Extract the (x, y) coordinate from the center of the cell holding the provided text.  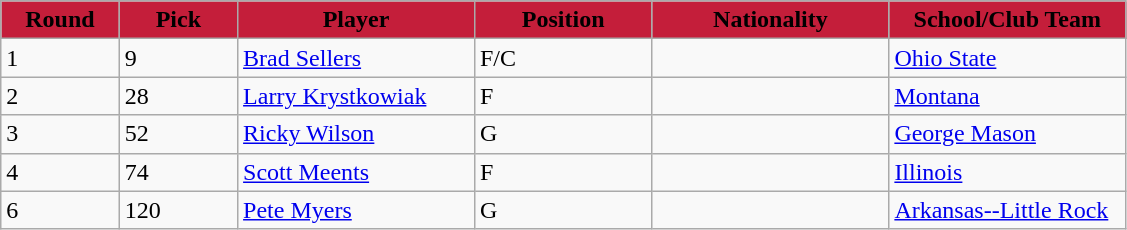
Pick (178, 20)
Ohio State (1008, 58)
Nationality (770, 20)
1 (60, 58)
120 (178, 210)
Larry Krystkowiak (356, 96)
2 (60, 96)
F/C (563, 58)
Ricky Wilson (356, 134)
Scott Meents (356, 172)
Position (563, 20)
4 (60, 172)
28 (178, 96)
6 (60, 210)
9 (178, 58)
74 (178, 172)
Pete Myers (356, 210)
52 (178, 134)
Player (356, 20)
Illinois (1008, 172)
School/Club Team (1008, 20)
Montana (1008, 96)
Round (60, 20)
Brad Sellers (356, 58)
3 (60, 134)
George Mason (1008, 134)
Arkansas--Little Rock (1008, 210)
